Provide the (x, y) coordinate of the cell's center where the given text is located.  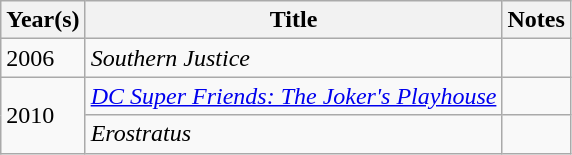
Notes (536, 20)
DC Super Friends: The Joker's Playhouse (294, 96)
2006 (43, 58)
Southern Justice (294, 58)
2010 (43, 115)
Year(s) (43, 20)
Title (294, 20)
Erostratus (294, 134)
